Return the (X, Y) coordinate for the center point of the cell that contains the specified text.  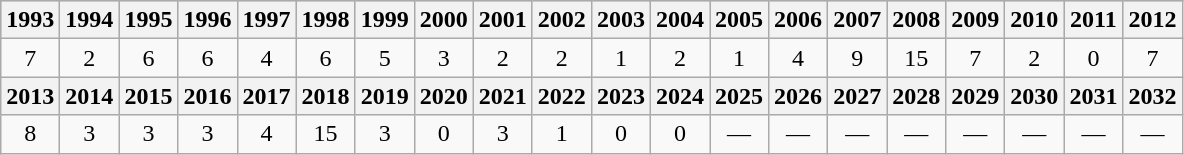
2012 (1152, 20)
2015 (148, 96)
1998 (326, 20)
2004 (680, 20)
2008 (916, 20)
2016 (208, 96)
2028 (916, 96)
2022 (562, 96)
2002 (562, 20)
2005 (740, 20)
2006 (798, 20)
2013 (30, 96)
2031 (1094, 96)
2032 (1152, 96)
2011 (1094, 20)
1994 (90, 20)
2027 (858, 96)
2030 (1034, 96)
2010 (1034, 20)
2018 (326, 96)
2009 (976, 20)
2000 (444, 20)
1995 (148, 20)
2017 (266, 96)
2001 (502, 20)
2029 (976, 96)
1993 (30, 20)
5 (384, 58)
2020 (444, 96)
2023 (620, 96)
1999 (384, 20)
9 (858, 58)
2019 (384, 96)
2014 (90, 96)
8 (30, 134)
2007 (858, 20)
2024 (680, 96)
2025 (740, 96)
1996 (208, 20)
2003 (620, 20)
2026 (798, 96)
1997 (266, 20)
2021 (502, 96)
